Return [X, Y] of the center of cell containing provided text 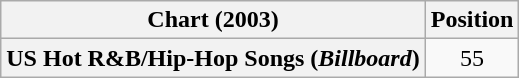
Position [472, 20]
US Hot R&B/Hip-Hop Songs (Billboard) [213, 58]
Chart (2003) [213, 20]
55 [472, 58]
